Identify which cell holds the provided text, then report its (X, Y) central coordinate. 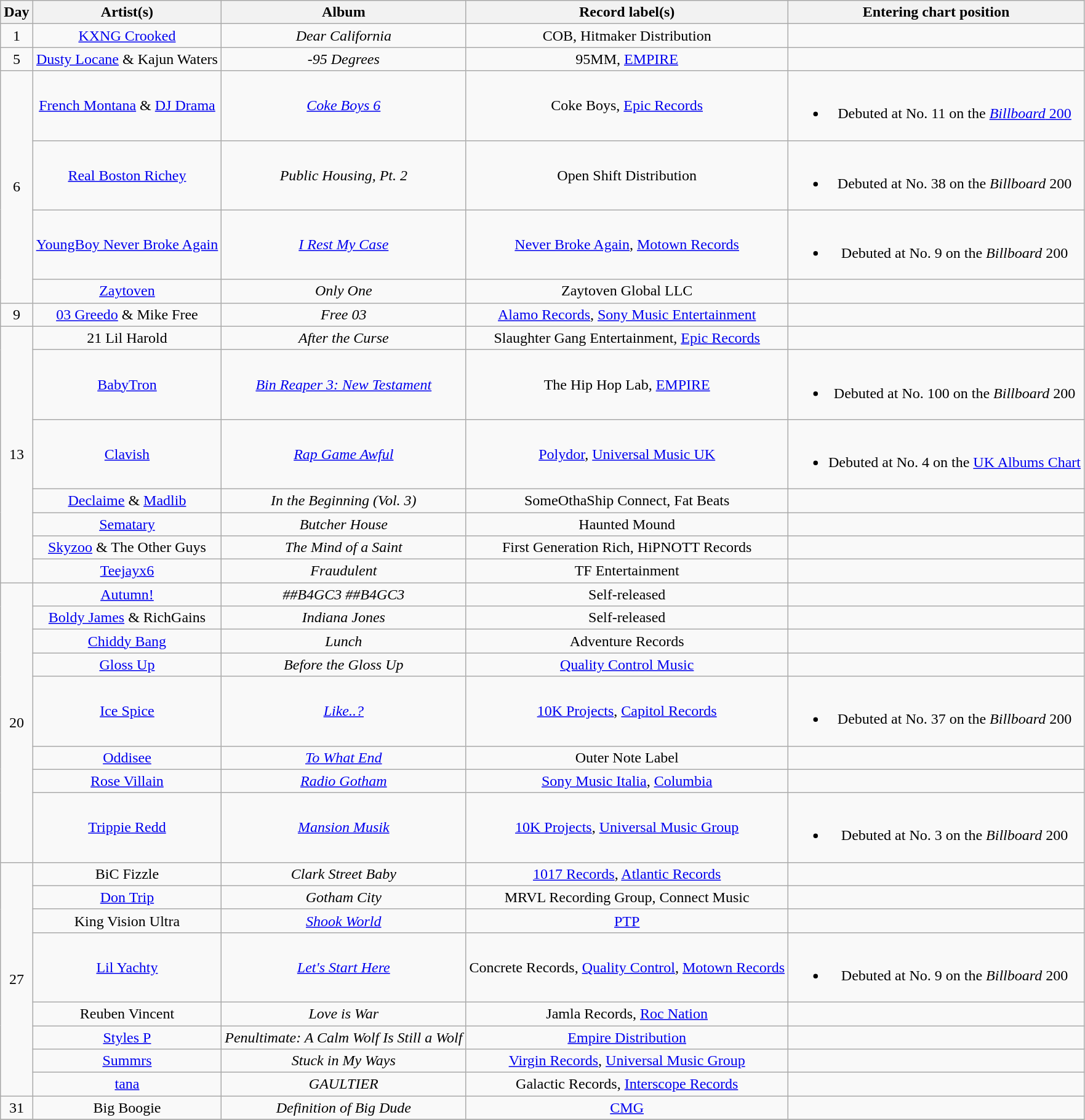
10K Projects, Universal Music Group (627, 827)
Dear California (343, 36)
BabyTron (127, 384)
Like..? (343, 711)
Autumn! (127, 594)
Debuted at No. 38 on the Billboard 200 (937, 175)
Zaytoven Global LLC (627, 291)
Real Boston Richey (127, 175)
27 (17, 979)
To What End (343, 758)
Coke Boys 6 (343, 106)
Oddisee (127, 758)
BiC Fizzle (127, 874)
The Hip Hop Lab, EMPIRE (627, 384)
Debuted at No. 37 on the Billboard 200 (937, 711)
Sematary (127, 524)
13 (17, 454)
Empire Distribution (627, 1037)
Butcher House (343, 524)
Record label(s) (627, 12)
Quality Control Music (627, 665)
Open Shift Distribution (627, 175)
Fraudulent (343, 571)
Reuben Vincent (127, 1014)
Virgin Records, Universal Music Group (627, 1061)
10K Projects, Capitol Records (627, 711)
1 (17, 36)
Don Trip (127, 897)
Polydor, Universal Music UK (627, 454)
Definition of Big Dude (343, 1108)
First Generation Rich, HiPNOTT Records (627, 548)
Lil Yachty (127, 967)
King Vision Ultra (127, 921)
Shook World (343, 921)
Mansion Musik (343, 827)
Sony Music Italia, Columbia (627, 781)
Slaughter Gang Entertainment, Epic Records (627, 338)
##B4GC3 ##B4GC3 (343, 594)
Clark Street Baby (343, 874)
Galactic Records, Interscope Records (627, 1084)
tana (127, 1084)
95MM, EMPIRE (627, 59)
Skyzoo & The Other Guys (127, 548)
Zaytoven (127, 291)
Adventure Records (627, 641)
Chiddy Bang (127, 641)
Rap Game Awful (343, 454)
5 (17, 59)
The Mind of a Saint (343, 548)
Day (17, 12)
Never Broke Again, Motown Records (627, 245)
Free 03 (343, 314)
SomeOthaShip Connect, Fat Beats (627, 500)
Only One (343, 291)
Trippie Redd (127, 827)
In the Beginning (Vol. 3) (343, 500)
Before the Gloss Up (343, 665)
21 Lil Harold (127, 338)
GAULTIER (343, 1084)
-95 Degrees (343, 59)
Love is War (343, 1014)
03 Greedo & Mike Free (127, 314)
Jamla Records, Roc Nation (627, 1014)
Styles P (127, 1037)
YoungBoy Never Broke Again (127, 245)
I Rest My Case (343, 245)
6 (17, 187)
After the Curse (343, 338)
Rose Villain (127, 781)
Stuck in My Ways (343, 1061)
20 (17, 722)
Indiana Jones (343, 618)
Debuted at No. 11 on the Billboard 200 (937, 106)
Let's Start Here (343, 967)
Public Housing, Pt. 2 (343, 175)
French Montana & DJ Drama (127, 106)
Debuted at No. 4 on the UK Albums Chart (937, 454)
9 (17, 314)
Teejayx6 (127, 571)
Dusty Locane & Kajun Waters (127, 59)
Album (343, 12)
31 (17, 1108)
Declaime & Madlib (127, 500)
Lunch (343, 641)
Clavish (127, 454)
KXNG Crooked (127, 36)
PTP (627, 921)
1017 Records, Atlantic Records (627, 874)
Ice Spice (127, 711)
Debuted at No. 100 on the Billboard 200 (937, 384)
TF Entertainment (627, 571)
Debuted at No. 3 on the Billboard 200 (937, 827)
Coke Boys, Epic Records (627, 106)
CMG (627, 1108)
Penultimate: A Calm Wolf Is Still a Wolf (343, 1037)
COB, Hitmaker Distribution (627, 36)
Summrs (127, 1061)
Concrete Records, Quality Control, Motown Records (627, 967)
Outer Note Label (627, 758)
Artist(s) (127, 12)
Bin Reaper 3: New Testament (343, 384)
Big Boogie (127, 1108)
Boldy James & RichGains (127, 618)
Radio Gotham (343, 781)
Entering chart position (937, 12)
Gotham City (343, 897)
MRVL Recording Group, Connect Music (627, 897)
Gloss Up (127, 665)
Alamo Records, Sony Music Entertainment (627, 314)
Haunted Mound (627, 524)
